For the text-containing cell, return its midpoint in (x, y) coordinate format. 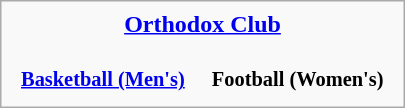
Orthodox Club (202, 24)
Basketball (Men's) (102, 68)
Football (Women's) (298, 68)
